Capture the cell that displays the provided text and extract its (x, y) central coordinate. 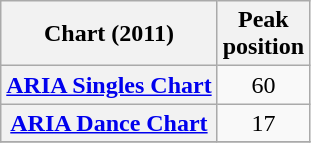
17 (263, 123)
ARIA Singles Chart (109, 85)
60 (263, 85)
Chart (2011) (109, 34)
Peakposition (263, 34)
ARIA Dance Chart (109, 123)
